Return the (x, y) coordinate for the center point of the cell that contains the specified text.  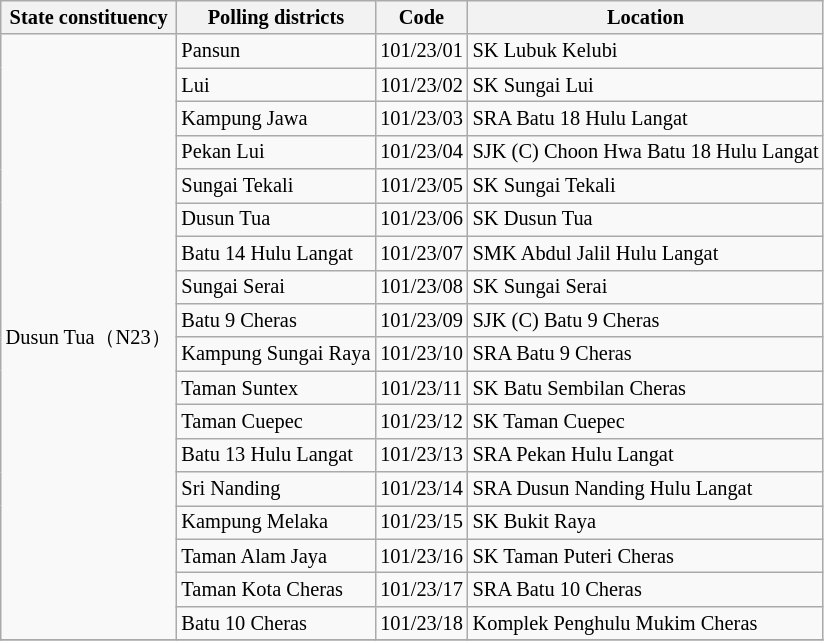
SRA Pekan Hulu Langat (646, 455)
101/23/14 (421, 489)
101/23/10 (421, 354)
101/23/11 (421, 388)
SJK (C) Batu 9 Cheras (646, 320)
SK Sungai Tekali (646, 186)
Batu 10 Cheras (276, 623)
Kampung Sungai Raya (276, 354)
101/23/12 (421, 421)
SRA Batu 9 Cheras (646, 354)
Polling districts (276, 17)
SK Bukit Raya (646, 522)
Pekan Lui (276, 152)
101/23/01 (421, 51)
Batu 14 Hulu Langat (276, 253)
Taman Alam Jaya (276, 556)
101/23/07 (421, 253)
SK Dusun Tua (646, 219)
101/23/16 (421, 556)
Pansun (276, 51)
101/23/15 (421, 522)
101/23/13 (421, 455)
SRA Dusun Nanding Hulu Langat (646, 489)
101/23/08 (421, 287)
101/23/17 (421, 589)
Lui (276, 85)
Sungai Serai (276, 287)
Batu 13 Hulu Langat (276, 455)
Taman Cuepec (276, 421)
Kampung Jawa (276, 118)
101/23/05 (421, 186)
SK Sungai Serai (646, 287)
Sri Nanding (276, 489)
Sungai Tekali (276, 186)
SRA Batu 10 Cheras (646, 589)
Location (646, 17)
101/23/04 (421, 152)
101/23/09 (421, 320)
Dusun Tua (276, 219)
Komplek Penghulu Mukim Cheras (646, 623)
Code (421, 17)
SK Taman Puteri Cheras (646, 556)
101/23/03 (421, 118)
Taman Suntex (276, 388)
101/23/18 (421, 623)
SK Lubuk Kelubi (646, 51)
SJK (C) Choon Hwa Batu 18 Hulu Langat (646, 152)
Batu 9 Cheras (276, 320)
Kampung Melaka (276, 522)
State constituency (89, 17)
SRA Batu 18 Hulu Langat (646, 118)
Taman Kota Cheras (276, 589)
101/23/06 (421, 219)
SMK Abdul Jalil Hulu Langat (646, 253)
Dusun Tua（N23） (89, 337)
SK Batu Sembilan Cheras (646, 388)
SK Taman Cuepec (646, 421)
101/23/02 (421, 85)
SK Sungai Lui (646, 85)
